Pinpoint the cell where the given text exists, returning its (X, Y) midpoint coordinate. 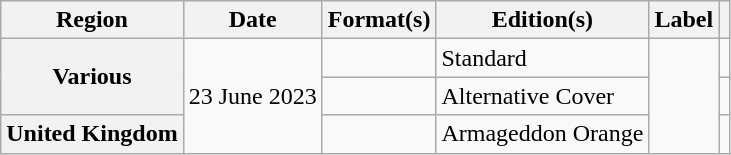
Region (92, 20)
Date (252, 20)
United Kingdom (92, 134)
Various (92, 77)
Armageddon Orange (542, 134)
Label (684, 20)
Format(s) (379, 20)
Alternative Cover (542, 96)
23 June 2023 (252, 96)
Standard (542, 58)
Edition(s) (542, 20)
